Output the [X, Y] coordinate of the center of the cell containing the given text.  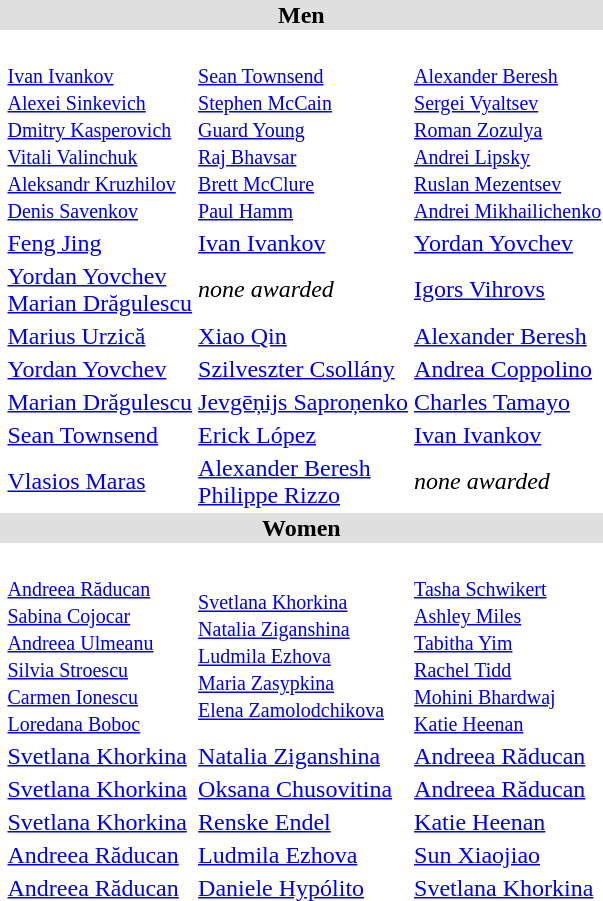
Natalia Ziganshina [304, 756]
Marius Urzică [100, 336]
Andrea Coppolino [508, 369]
Katie Heenan [508, 822]
Alexander Beresh [508, 336]
Ivan IvankovAlexei SinkevichDmitry KasperovichVitali ValinchukAleksandr KruzhilovDenis Savenkov [100, 129]
Jevgēņijs Saproņenko [304, 402]
Vlasios Maras [100, 482]
Sean TownsendStephen McCainGuard YoungRaj BhavsarBrett McClurePaul Hamm [304, 129]
Xiao Qin [304, 336]
Igors Vihrovs [508, 290]
Tasha SchwikertAshley MilesTabitha YimRachel TiddMohini BhardwajKatie Heenan [508, 642]
Oksana Chusovitina [304, 789]
Ludmila Ezhova [304, 855]
Feng Jing [100, 243]
Sean Townsend [100, 435]
Charles Tamayo [508, 402]
Men [302, 15]
Szilveszter Csollány [304, 369]
Sun Xiaojiao [508, 855]
Erick López [304, 435]
Renske Endel [304, 822]
Andreea RăducanSabina CojocarAndreea UlmeanuSilvia StroescuCarmen IonescuLoredana Boboc [100, 642]
Svetlana KhorkinaNatalia ZiganshinaLudmila EzhovaMaria ZasypkinaElena Zamolodchikova [304, 642]
Marian Drăgulescu [100, 402]
Alexander BereshSergei VyaltsevRoman ZozulyaAndrei LipskyRuslan MezentsevAndrei Mikhailichenko [508, 129]
Alexander Beresh Philippe Rizzo [304, 482]
Women [302, 528]
Yordan Yovchev Marian Drăgulescu [100, 290]
